Identify which cell holds the provided text, then report its [X, Y] central coordinate. 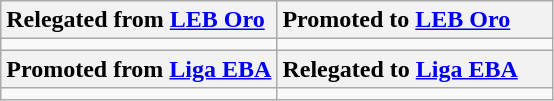
Promoted to LEB Oro [415, 20]
Relegated from LEB Oro [139, 20]
Relegated to Liga EBA [415, 69]
Promoted from Liga EBA [139, 69]
